Pinpoint the cell where the given text exists, returning its (X, Y) midpoint coordinate. 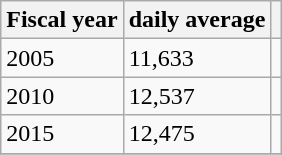
11,633 (197, 58)
12,537 (197, 96)
12,475 (197, 134)
daily average (197, 20)
Fiscal year (62, 20)
2015 (62, 134)
2010 (62, 96)
2005 (62, 58)
